Scan for the cell matching the given text and deliver its (x, y) coordinate at center. 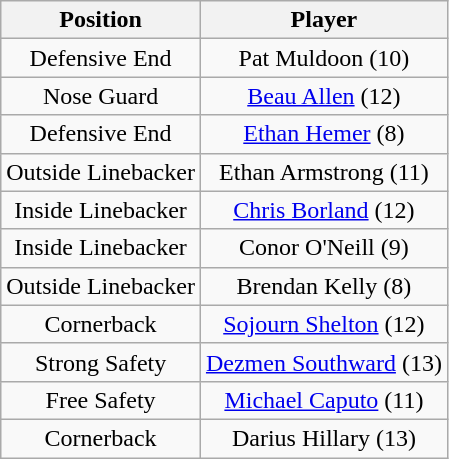
Player (324, 20)
Position (101, 20)
Beau Allen (12) (324, 96)
Chris Borland (12) (324, 210)
Pat Muldoon (10) (324, 58)
Darius Hillary (13) (324, 438)
Free Safety (101, 400)
Ethan Armstrong (11) (324, 172)
Sojourn Shelton (12) (324, 324)
Ethan Hemer (8) (324, 134)
Michael Caputo (11) (324, 400)
Nose Guard (101, 96)
Strong Safety (101, 362)
Conor O'Neill (9) (324, 248)
Dezmen Southward (13) (324, 362)
Brendan Kelly (8) (324, 286)
